Determine the (x, y) coordinate at the center of the cell enclosing the given text.  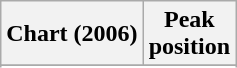
Chart (2006) (72, 34)
Peakposition (189, 34)
